From the cell containing the given text, extract its center point as [x, y] coordinate. 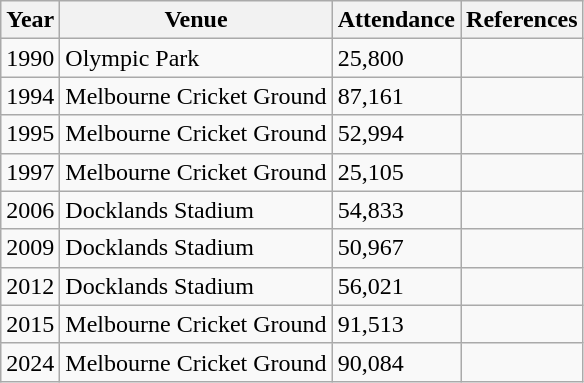
2012 [30, 286]
1994 [30, 96]
50,967 [396, 248]
Venue [196, 20]
25,800 [396, 58]
56,021 [396, 286]
54,833 [396, 210]
2024 [30, 362]
2009 [30, 248]
1995 [30, 134]
2006 [30, 210]
Attendance [396, 20]
Year [30, 20]
1997 [30, 172]
References [522, 20]
Olympic Park [196, 58]
87,161 [396, 96]
90,084 [396, 362]
2015 [30, 324]
52,994 [396, 134]
25,105 [396, 172]
1990 [30, 58]
91,513 [396, 324]
